Search for the cell housing the specified text and yield its (x, y) center coordinate. 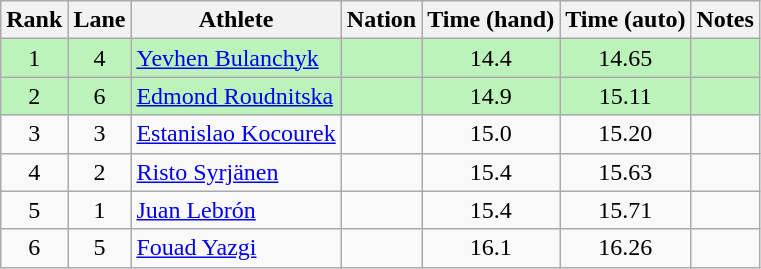
15.20 (626, 134)
Notes (725, 20)
Fouad Yazgi (236, 248)
Risto Syrjänen (236, 172)
Edmond Roudnitska (236, 96)
14.65 (626, 58)
Juan Lebrón (236, 210)
15.0 (491, 134)
16.1 (491, 248)
15.63 (626, 172)
15.11 (626, 96)
Time (auto) (626, 20)
15.71 (626, 210)
16.26 (626, 248)
Lane (100, 20)
Rank (34, 20)
Yevhen Bulanchyk (236, 58)
Time (hand) (491, 20)
Estanislao Kocourek (236, 134)
Athlete (236, 20)
14.4 (491, 58)
14.9 (491, 96)
Nation (381, 20)
